Identify which cell holds the provided text, then report its (x, y) central coordinate. 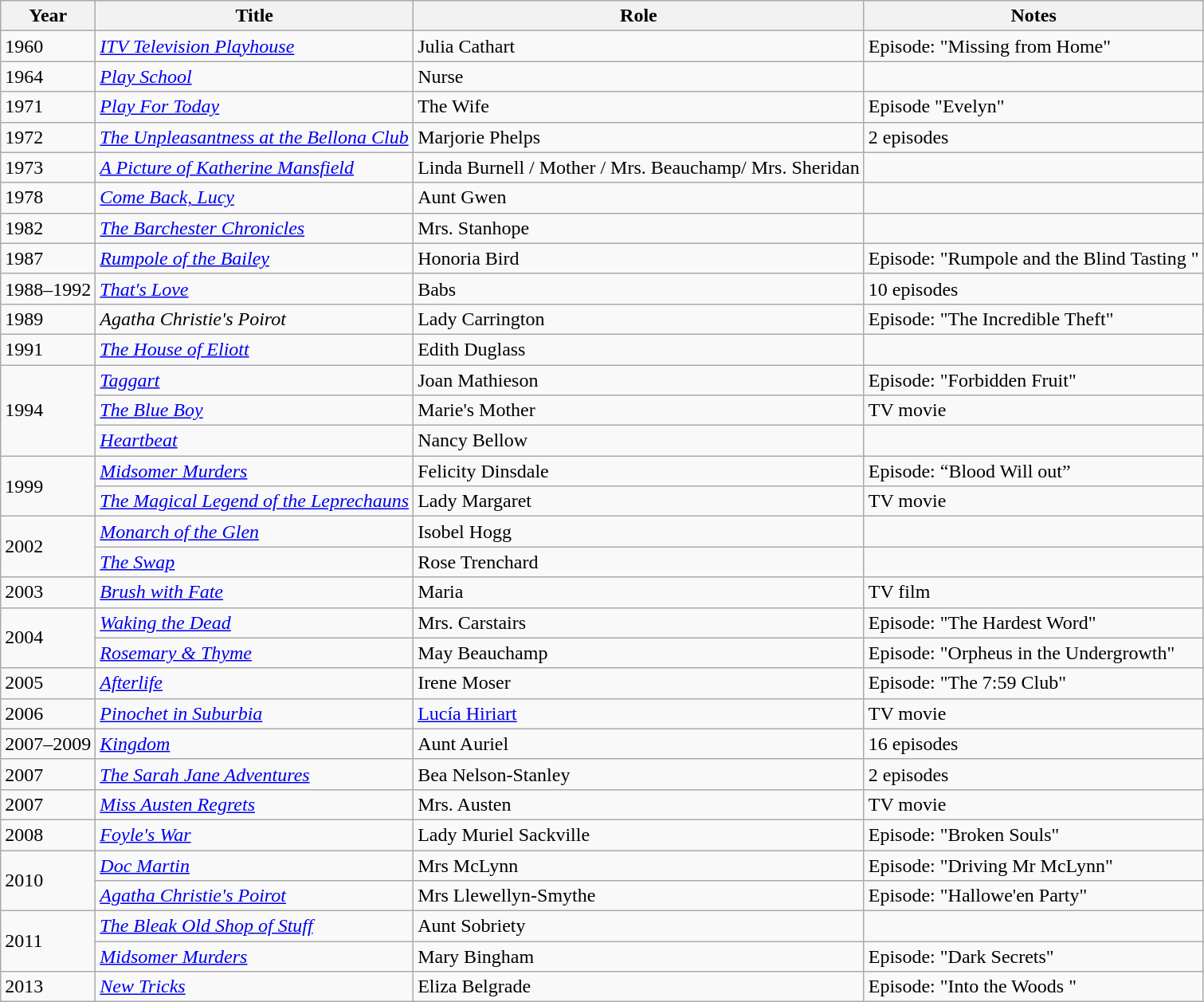
The House of Eliott (255, 349)
Mrs. Stanhope (639, 228)
Mrs McLynn (639, 865)
Notes (1033, 16)
1999 (48, 486)
Nancy Bellow (639, 441)
Lady Margaret (639, 501)
Honoria Bird (639, 258)
2011 (48, 941)
Come Back, Lucy (255, 198)
Episode: “Blood Will out” (1033, 471)
That's Love (255, 289)
Aunt Gwen (639, 198)
Episode: "Forbidden Fruit" (1033, 380)
Irene Moser (639, 683)
2003 (48, 592)
1988–1992 (48, 289)
Joan Mathieson (639, 380)
The Wife (639, 107)
Title (255, 16)
2006 (48, 713)
Edith Duglass (639, 349)
Episode: "Missing from Home" (1033, 46)
New Tricks (255, 987)
1972 (48, 137)
Nurse (639, 77)
2005 (48, 683)
Episode: "Driving Mr McLynn" (1033, 865)
Doc Martin (255, 865)
Kingdom (255, 744)
Mrs. Carstairs (639, 623)
Play School (255, 77)
Episode: "Rumpole and the Blind Tasting " (1033, 258)
Marie's Mother (639, 411)
Felicity Dinsdale (639, 471)
Rumpole of the Bailey (255, 258)
Lady Carrington (639, 319)
Eliza Belgrade (639, 987)
The Unpleasantness at the Bellona Club (255, 137)
A Picture of Katherine Mansfield (255, 167)
Episode "Evelyn" (1033, 107)
1994 (48, 411)
2008 (48, 835)
Julia Cathart (639, 46)
Rose Trenchard (639, 562)
2007–2009 (48, 744)
1989 (48, 319)
Taggart (255, 380)
Aunt Sobriety (639, 926)
16 episodes (1033, 744)
1971 (48, 107)
Miss Austen Regrets (255, 804)
Lucía Hiriart (639, 713)
Role (639, 16)
1991 (48, 349)
Episode: "Hallowe'en Party" (1033, 896)
2010 (48, 880)
Brush with Fate (255, 592)
Episode: "The 7:59 Club" (1033, 683)
Episode: "Dark Secrets" (1033, 957)
1973 (48, 167)
The Bleak Old Shop of Stuff (255, 926)
The Sarah Jane Adventures (255, 774)
Episode: "Into the Woods " (1033, 987)
Linda Burnell / Mother / Mrs. Beauchamp/ Mrs. Sheridan (639, 167)
Episode: "Orpheus in the Undergrowth" (1033, 653)
1960 (48, 46)
Year (48, 16)
Maria (639, 592)
Play For Today (255, 107)
2013 (48, 987)
The Blue Boy (255, 411)
Mrs Llewellyn-Smythe (639, 896)
The Magical Legend of the Leprechauns (255, 501)
Babs (639, 289)
Marjorie Phelps (639, 137)
Isobel Hogg (639, 532)
2004 (48, 638)
Aunt Auriel (639, 744)
The Swap (255, 562)
Episode: "The Hardest Word" (1033, 623)
Episode: "Broken Souls" (1033, 835)
1982 (48, 228)
Lady Muriel Sackville (639, 835)
The Barchester Chronicles (255, 228)
1964 (48, 77)
Pinochet in Suburbia (255, 713)
Mary Bingham (639, 957)
ITV Television Playhouse (255, 46)
Bea Nelson-Stanley (639, 774)
Monarch of the Glen (255, 532)
1987 (48, 258)
Rosemary & Thyme (255, 653)
1978 (48, 198)
TV film (1033, 592)
Episode: "The Incredible Theft" (1033, 319)
May Beauchamp (639, 653)
2002 (48, 547)
Foyle's War (255, 835)
10 episodes (1033, 289)
Mrs. Austen (639, 804)
Afterlife (255, 683)
Heartbeat (255, 441)
Waking the Dead (255, 623)
